Search for the cell housing the specified text and yield its [X, Y] center coordinate. 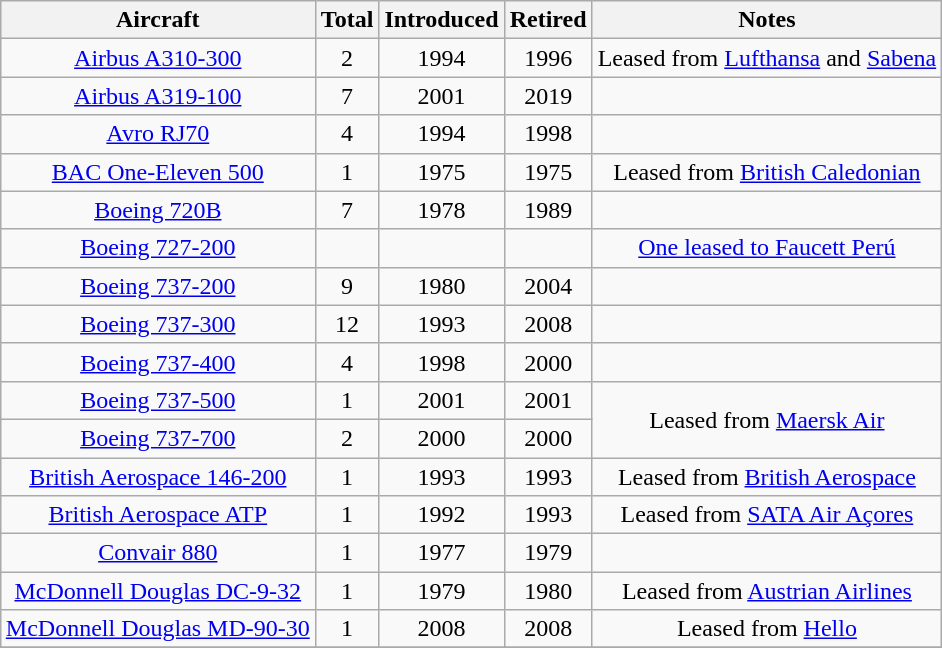
Aircraft [158, 20]
1978 [442, 210]
1992 [442, 515]
9 [347, 286]
Introduced [442, 20]
Boeing 727-200 [158, 248]
McDonnell Douglas DC-9-32 [158, 591]
Leased from Hello [767, 629]
BAC One-Eleven 500 [158, 172]
2019 [548, 96]
Boeing 737-200 [158, 286]
1989 [548, 210]
1977 [442, 553]
Boeing 737-500 [158, 400]
Boeing 737-300 [158, 324]
Airbus A310-300 [158, 58]
Leased from Lufthansa and Sabena [767, 58]
12 [347, 324]
One leased to Faucett Perú [767, 248]
McDonnell Douglas MD-90-30 [158, 629]
Boeing 720B [158, 210]
Airbus A319-100 [158, 96]
Boeing 737-400 [158, 362]
Boeing 737-700 [158, 438]
Leased from British Caledonian [767, 172]
British Aerospace 146-200 [158, 477]
Total [347, 20]
2004 [548, 286]
Leased from Austrian Airlines [767, 591]
Convair 880 [158, 553]
Leased from SATA Air Açores [767, 515]
Avro RJ70 [158, 134]
British Aerospace ATP [158, 515]
Leased from Maersk Air [767, 419]
Leased from British Aerospace [767, 477]
1996 [548, 58]
Retired [548, 20]
Notes [767, 20]
